Extract the [X, Y] coordinate from the center of the cell holding the provided text.  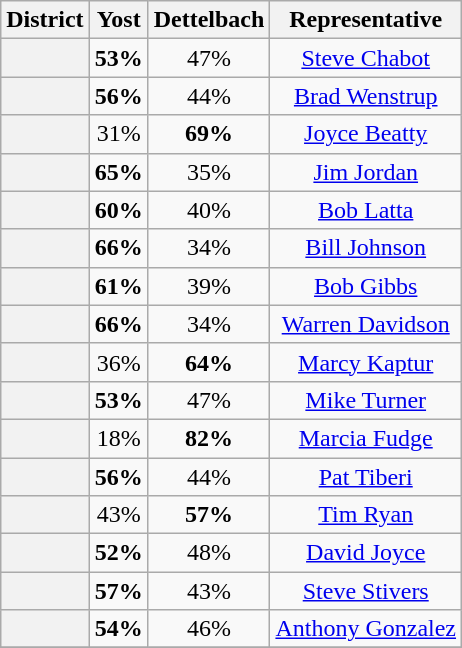
82% [209, 438]
Pat Tiberi [366, 477]
Yost [118, 20]
Mike Turner [366, 400]
Representative [366, 20]
Warren Davidson [366, 324]
18% [118, 438]
48% [209, 553]
60% [118, 210]
Brad Wenstrup [366, 96]
Marcy Kaptur [366, 362]
65% [118, 172]
District [45, 20]
Jim Jordan [366, 172]
31% [118, 134]
Steve Chabot [366, 58]
52% [118, 553]
Tim Ryan [366, 515]
Marcia Fudge [366, 438]
46% [209, 629]
Bob Latta [366, 210]
David Joyce [366, 553]
Joyce Beatty [366, 134]
61% [118, 286]
Bob Gibbs [366, 286]
35% [209, 172]
69% [209, 134]
36% [118, 362]
Anthony Gonzalez [366, 629]
Bill Johnson [366, 248]
54% [118, 629]
40% [209, 210]
64% [209, 362]
Steve Stivers [366, 591]
39% [209, 286]
Dettelbach [209, 20]
